Identify which cell holds the provided text, then report its [x, y] central coordinate. 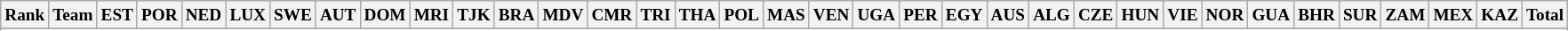
Total [1545, 15]
TRI [656, 15]
DOM [385, 15]
POL [741, 15]
CZE [1095, 15]
VIE [1182, 15]
TJK [474, 15]
SUR [1360, 15]
AUS [1008, 15]
Team [73, 15]
CMR [612, 15]
MAS [786, 15]
VEN [831, 15]
HUN [1140, 15]
MEX [1453, 15]
KAZ [1500, 15]
AUT [338, 15]
NED [204, 15]
LUX [248, 15]
BHR [1317, 15]
EGY [964, 15]
Rank [25, 15]
BRA [516, 15]
EST [117, 15]
MRI [432, 15]
ZAM [1405, 15]
MDV [564, 15]
UGA [876, 15]
ALG [1052, 15]
NOR [1225, 15]
POR [159, 15]
PER [921, 15]
THA [697, 15]
SWE [292, 15]
GUA [1271, 15]
